Find where the given text appears and provide that cell's center as [x, y] coordinate. 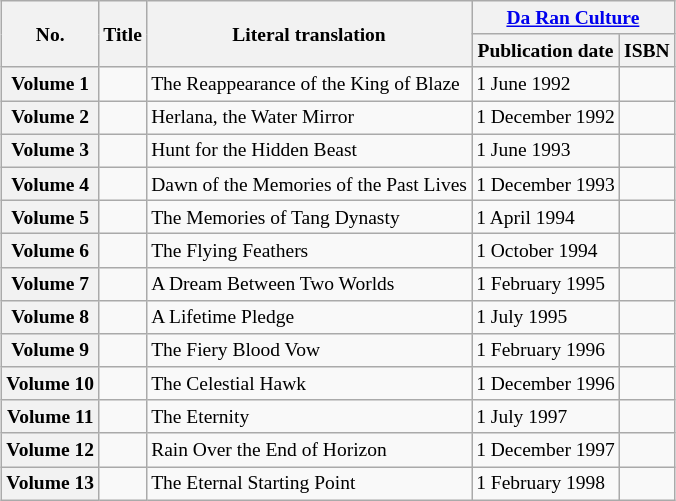
Volume 4 [50, 184]
A Dream Between Two Worlds [310, 284]
Volume 13 [50, 484]
1 December 1996 [546, 384]
Herlana, the Water Mirror [310, 118]
Title [123, 34]
The Flying Feathers [310, 250]
Volume 8 [50, 316]
The Celestial Hawk [310, 384]
Volume 3 [50, 150]
The Memories of Tang Dynasty [310, 216]
Hunt for the Hidden Beast [310, 150]
ISBN [646, 50]
Volume 10 [50, 384]
1 December 1993 [546, 184]
1 December 1997 [546, 450]
The Eternity [310, 416]
1 June 1993 [546, 150]
A Lifetime Pledge [310, 316]
Volume 12 [50, 450]
1 February 1996 [546, 350]
1 July 1995 [546, 316]
Volume 5 [50, 216]
1 April 1994 [546, 216]
The Reappearance of the King of Blaze [310, 84]
Da Ran Culture [574, 18]
The Eternal Starting Point [310, 484]
1 February 1998 [546, 484]
The Fiery Blood Vow [310, 350]
Literal translation [310, 34]
Volume 1 [50, 84]
No. [50, 34]
Volume 11 [50, 416]
1 February 1995 [546, 284]
Dawn of the Memories of the Past Lives [310, 184]
1 October 1994 [546, 250]
Rain Over the End of Horizon [310, 450]
1 June 1992 [546, 84]
Volume 9 [50, 350]
Volume 6 [50, 250]
Volume 2 [50, 118]
1 July 1997 [546, 416]
Publication date [546, 50]
Volume 7 [50, 284]
1 December 1992 [546, 118]
